Output the [x, y] coordinate of the center of the cell containing the given text.  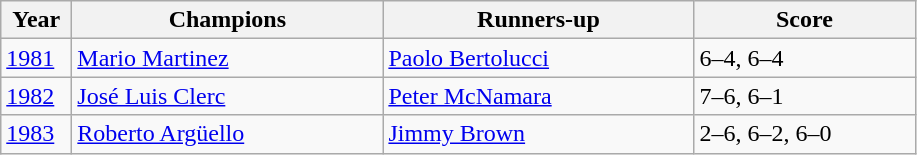
Paolo Bertolucci [538, 58]
Score [804, 20]
7–6, 6–1 [804, 96]
1983 [36, 134]
Year [36, 20]
Champions [228, 20]
Peter McNamara [538, 96]
José Luis Clerc [228, 96]
Jimmy Brown [538, 134]
6–4, 6–4 [804, 58]
1981 [36, 58]
Roberto Argüello [228, 134]
2–6, 6–2, 6–0 [804, 134]
1982 [36, 96]
Runners-up [538, 20]
Mario Martinez [228, 58]
